Locate the cell with the specified text and output its [x, y] center coordinate. 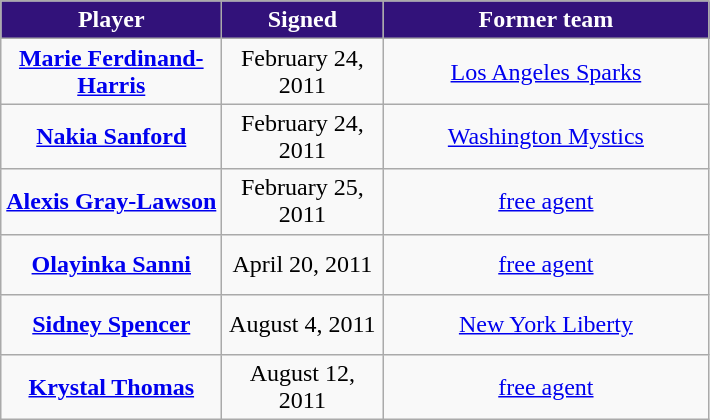
Nakia Sanford [112, 136]
Signed [302, 20]
New York Liberty [546, 324]
Los Angeles Sparks [546, 72]
August 4, 2011 [302, 324]
Player [112, 20]
February 25, 2011 [302, 202]
Washington Mystics [546, 136]
April 20, 2011 [302, 264]
Marie Ferdinand-Harris [112, 72]
Former team [546, 20]
Krystal Thomas [112, 386]
Olayinka Sanni [112, 264]
Sidney Spencer [112, 324]
Alexis Gray-Lawson [112, 202]
August 12, 2011 [302, 386]
